Locate the cell with the specified text and output its (X, Y) center coordinate. 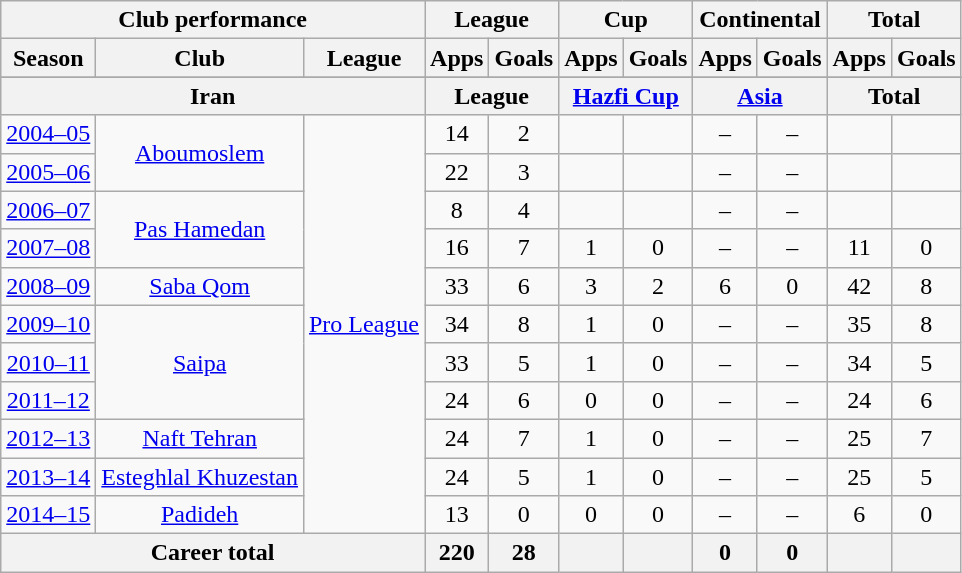
Iran (213, 96)
4 (524, 210)
28 (524, 553)
2009–10 (48, 324)
Career total (213, 553)
2005–06 (48, 172)
Asia (760, 96)
22 (457, 172)
2013–14 (48, 477)
Cup (626, 20)
2011–12 (48, 400)
Aboumoslem (200, 153)
35 (859, 324)
2008–09 (48, 286)
11 (859, 248)
Hazfi Cup (626, 96)
2007–08 (48, 248)
Esteghlal Khuzestan (200, 477)
14 (457, 134)
2014–15 (48, 515)
Club performance (213, 20)
13 (457, 515)
220 (457, 553)
2006–07 (48, 210)
Continental (760, 20)
Pas Hamedan (200, 229)
16 (457, 248)
2004–05 (48, 134)
2010–11 (48, 362)
Pro League (364, 324)
Naft Tehran (200, 438)
Club (200, 58)
42 (859, 286)
Padideh (200, 515)
Saba Qom (200, 286)
Season (48, 58)
2012–13 (48, 438)
Saipa (200, 362)
